Scan for the cell matching the given text and deliver its (X, Y) coordinate at center. 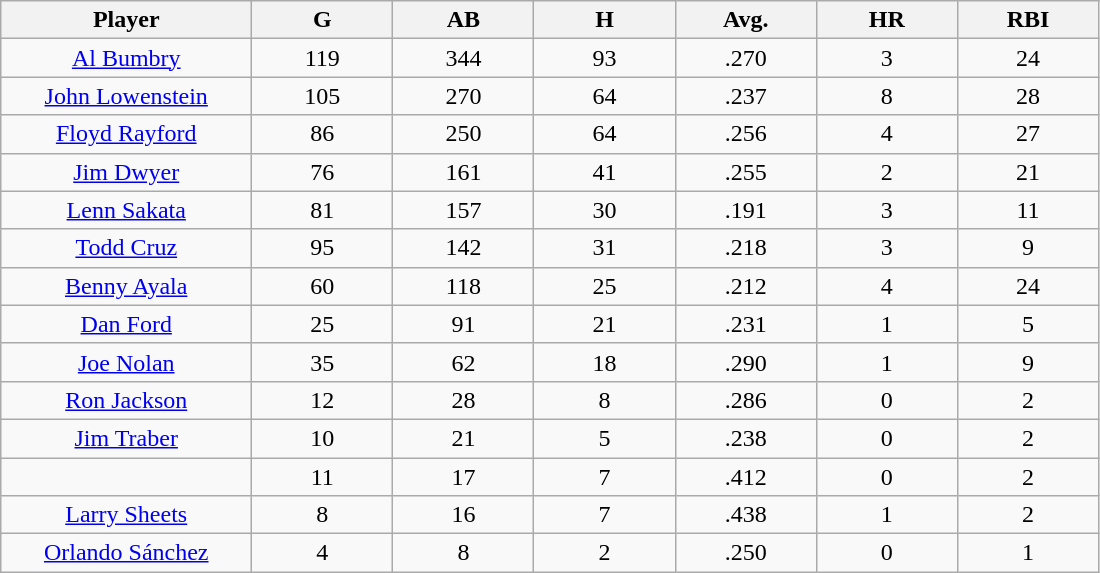
Larry Sheets (126, 515)
Jim Dwyer (126, 172)
119 (322, 58)
Floyd Rayford (126, 134)
H (604, 20)
Ron Jackson (126, 400)
.250 (746, 553)
157 (464, 210)
16 (464, 515)
.438 (746, 515)
161 (464, 172)
AB (464, 20)
17 (464, 477)
60 (322, 286)
270 (464, 96)
.218 (746, 248)
Lenn Sakata (126, 210)
.286 (746, 400)
.238 (746, 438)
Orlando Sánchez (126, 553)
30 (604, 210)
10 (322, 438)
76 (322, 172)
27 (1028, 134)
41 (604, 172)
91 (464, 324)
.231 (746, 324)
.412 (746, 477)
Dan Ford (126, 324)
Player (126, 20)
35 (322, 362)
81 (322, 210)
12 (322, 400)
Avg. (746, 20)
95 (322, 248)
Todd Cruz (126, 248)
.191 (746, 210)
HR (886, 20)
31 (604, 248)
.237 (746, 96)
142 (464, 248)
G (322, 20)
.255 (746, 172)
344 (464, 58)
.256 (746, 134)
250 (464, 134)
62 (464, 362)
Joe Nolan (126, 362)
Benny Ayala (126, 286)
.212 (746, 286)
John Lowenstein (126, 96)
Jim Traber (126, 438)
.290 (746, 362)
.270 (746, 58)
118 (464, 286)
RBI (1028, 20)
18 (604, 362)
93 (604, 58)
Al Bumbry (126, 58)
86 (322, 134)
105 (322, 96)
